For the text-containing cell, return its midpoint in (x, y) coordinate format. 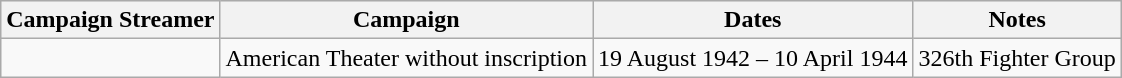
American Theater without inscription (406, 58)
326th Fighter Group (1017, 58)
19 August 1942 – 10 April 1944 (753, 58)
Dates (753, 20)
Campaign Streamer (110, 20)
Campaign (406, 20)
Notes (1017, 20)
